Return (X, Y) of the center of cell containing provided text 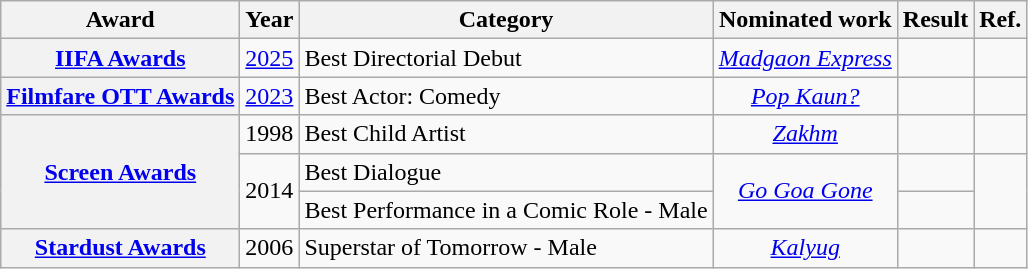
Stardust Awards (120, 248)
1998 (270, 134)
Madgaon Express (805, 58)
Best Actor: Comedy (506, 96)
2014 (270, 191)
Filmfare OTT Awards (120, 96)
Category (506, 20)
IIFA Awards (120, 58)
Pop Kaun? (805, 96)
Superstar of Tomorrow - Male (506, 248)
Go Goa Gone (805, 191)
Year (270, 20)
Nominated work (805, 20)
Best Directorial Debut (506, 58)
Zakhm (805, 134)
2025 (270, 58)
Award (120, 20)
Best Dialogue (506, 172)
Result (935, 20)
Best Performance in a Comic Role - Male (506, 210)
Ref. (1000, 20)
Screen Awards (120, 172)
Best Child Artist (506, 134)
Kalyug (805, 248)
2023 (270, 96)
2006 (270, 248)
